Search for the cell housing the specified text and yield its (X, Y) center coordinate. 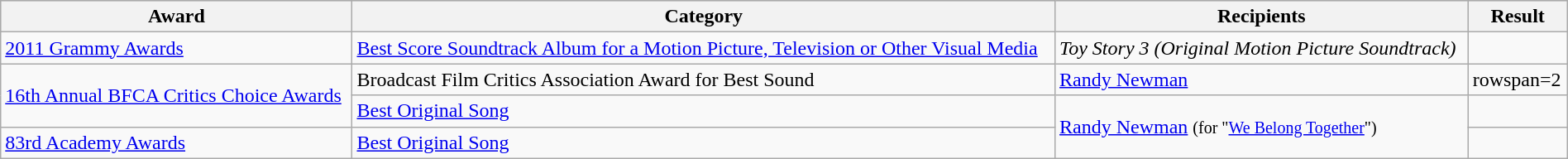
rowspan=2 (1518, 79)
Broadcast Film Critics Association Award for Best Sound (704, 79)
2011 Grammy Awards (177, 48)
Result (1518, 17)
Toy Story 3 (Original Motion Picture Soundtrack) (1262, 48)
Randy Newman (1262, 79)
Best Score Soundtrack Album for a Motion Picture, Television or Other Visual Media (704, 48)
Randy Newman (for "We Belong Together") (1262, 127)
83rd Academy Awards (177, 142)
16th Annual BFCA Critics Choice Awards (177, 95)
Category (704, 17)
Recipients (1262, 17)
Award (177, 17)
